Find where the given text appears and provide that cell's center as [X, Y] coordinate. 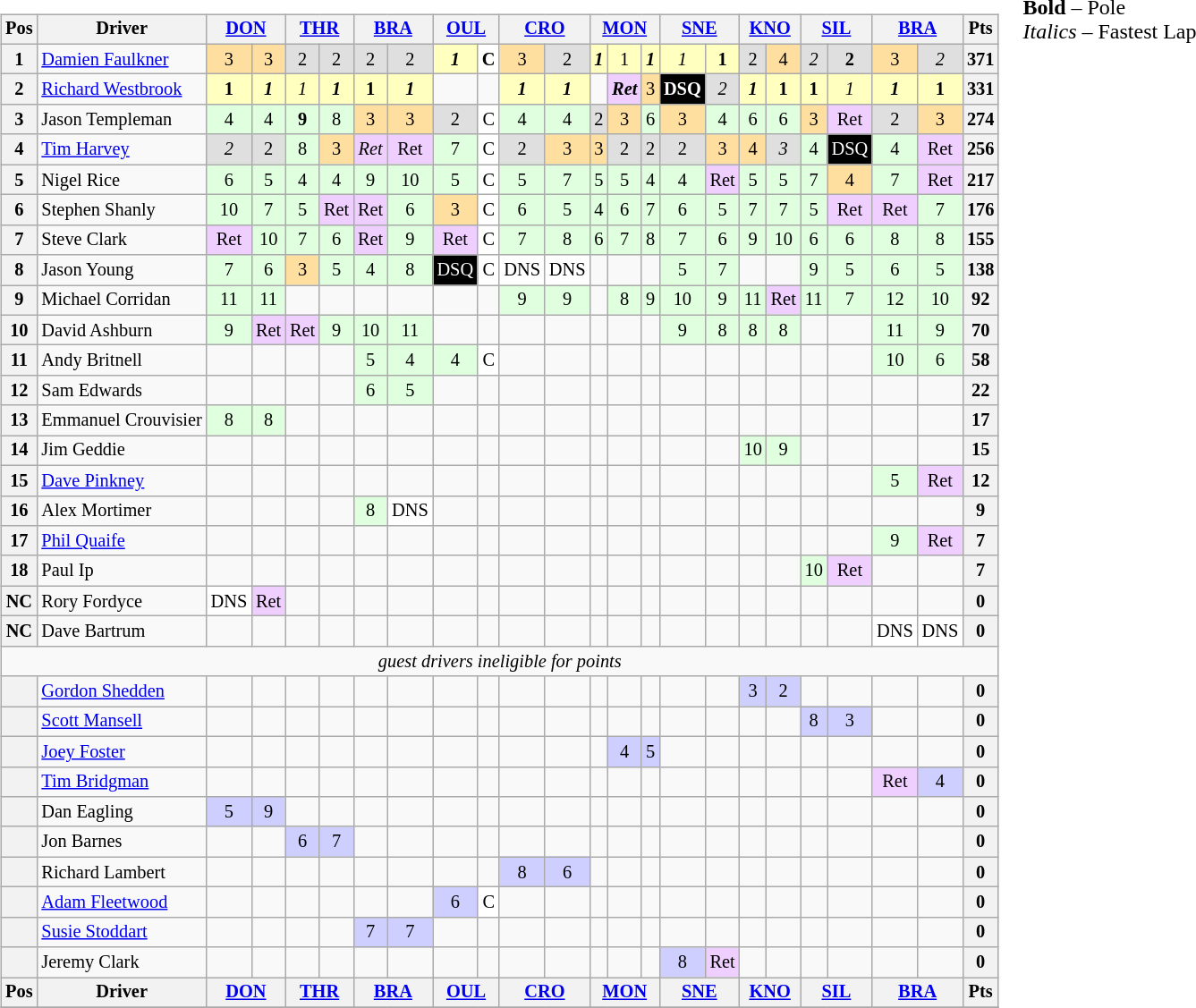
Adam Fleetwood [122, 902]
16 [19, 511]
Michael Corridan [122, 301]
Sam Edwards [122, 391]
Susie Stoddart [122, 932]
155 [980, 240]
18 [19, 571]
22 [980, 391]
Emmanuel Crouvisier [122, 420]
Joey Foster [122, 751]
Dave Bartrum [122, 631]
Rory Fordyce [122, 601]
Stephen Shanly [122, 210]
274 [980, 120]
217 [980, 180]
13 [19, 420]
70 [980, 330]
371 [980, 59]
Steve Clark [122, 240]
Alex Mortimer [122, 511]
92 [980, 301]
138 [980, 270]
Tim Harvey [122, 149]
Jon Barnes [122, 842]
176 [980, 210]
Richard Lambert [122, 872]
14 [19, 451]
Damien Faulkner [122, 59]
58 [980, 360]
Nigel Rice [122, 180]
guest drivers ineligible for points [499, 661]
Paul Ip [122, 571]
David Ashburn [122, 330]
Dave Pinkney [122, 480]
Jeremy Clark [122, 962]
Scott Mansell [122, 722]
Dan Eagling [122, 812]
Jason Young [122, 270]
Andy Britnell [122, 360]
Richard Westbrook [122, 89]
256 [980, 149]
Tim Bridgman [122, 782]
Jason Templeman [122, 120]
331 [980, 89]
Gordon Shedden [122, 691]
Jim Geddie [122, 451]
Phil Quaife [122, 541]
